From the cell containing the given text, extract its center point as (X, Y) coordinate. 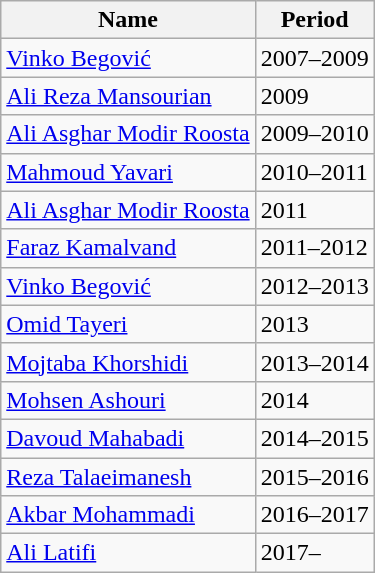
Akbar Mohammadi (128, 515)
2007–2009 (314, 58)
2014–2015 (314, 438)
2012–2013 (314, 286)
2009 (314, 96)
2010–2011 (314, 172)
Name (128, 20)
2015–2016 (314, 477)
Mohsen Ashouri (128, 400)
2017– (314, 553)
Ali Latifi (128, 553)
Mojtaba Khorshidi (128, 362)
2009–2010 (314, 134)
Omid Tayeri (128, 324)
Davoud Mahabadi (128, 438)
Period (314, 20)
Ali Reza Mansourian (128, 96)
2011 (314, 210)
2014 (314, 400)
2013–2014 (314, 362)
2011–2012 (314, 248)
Mahmoud Yavari (128, 172)
2016–2017 (314, 515)
Faraz Kamalvand (128, 248)
Reza Talaeimanesh (128, 477)
2013 (314, 324)
